From the cell containing the given text, extract its center point as (X, Y) coordinate. 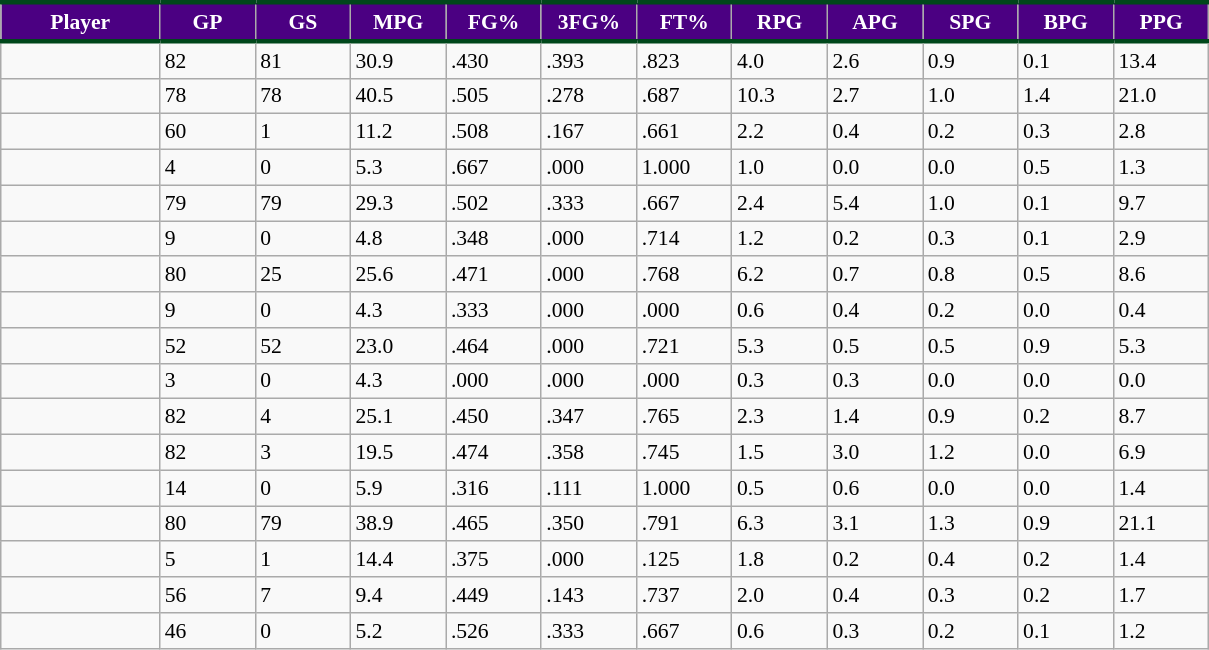
2.6 (874, 60)
.745 (684, 453)
14 (208, 488)
46 (208, 631)
6.9 (1161, 453)
.508 (494, 132)
30.9 (398, 60)
19.5 (398, 453)
60 (208, 132)
APG (874, 22)
.350 (588, 524)
2.9 (1161, 239)
38.9 (398, 524)
11.2 (398, 132)
.474 (494, 453)
FT% (684, 22)
13.4 (1161, 60)
2.0 (780, 595)
.768 (684, 275)
3FG% (588, 22)
.278 (588, 96)
.450 (494, 417)
.348 (494, 239)
23.0 (398, 346)
.347 (588, 417)
.316 (494, 488)
4.8 (398, 239)
3.0 (874, 453)
5 (208, 560)
25 (302, 275)
1.5 (780, 453)
MPG (398, 22)
4.0 (780, 60)
5.9 (398, 488)
0.7 (874, 275)
6.3 (780, 524)
.125 (684, 560)
.765 (684, 417)
8.7 (1161, 417)
2.7 (874, 96)
81 (302, 60)
6.2 (780, 275)
BPG (1066, 22)
0.8 (970, 275)
25.1 (398, 417)
2.2 (780, 132)
PPG (1161, 22)
.687 (684, 96)
9.7 (1161, 203)
.502 (494, 203)
.791 (684, 524)
5.4 (874, 203)
7 (302, 595)
.526 (494, 631)
2.8 (1161, 132)
8.6 (1161, 275)
56 (208, 595)
GP (208, 22)
1.7 (1161, 595)
.505 (494, 96)
FG% (494, 22)
.375 (494, 560)
5.2 (398, 631)
.823 (684, 60)
.449 (494, 595)
.358 (588, 453)
SPG (970, 22)
1.8 (780, 560)
2.4 (780, 203)
.661 (684, 132)
.465 (494, 524)
.111 (588, 488)
2.3 (780, 417)
3.1 (874, 524)
.430 (494, 60)
RPG (780, 22)
.721 (684, 346)
.714 (684, 239)
.737 (684, 595)
10.3 (780, 96)
29.3 (398, 203)
.167 (588, 132)
40.5 (398, 96)
9.4 (398, 595)
.143 (588, 595)
.393 (588, 60)
21.1 (1161, 524)
.464 (494, 346)
25.6 (398, 275)
14.4 (398, 560)
.471 (494, 275)
21.0 (1161, 96)
GS (302, 22)
Player (80, 22)
